From the cell containing the given text, extract its center point as [x, y] coordinate. 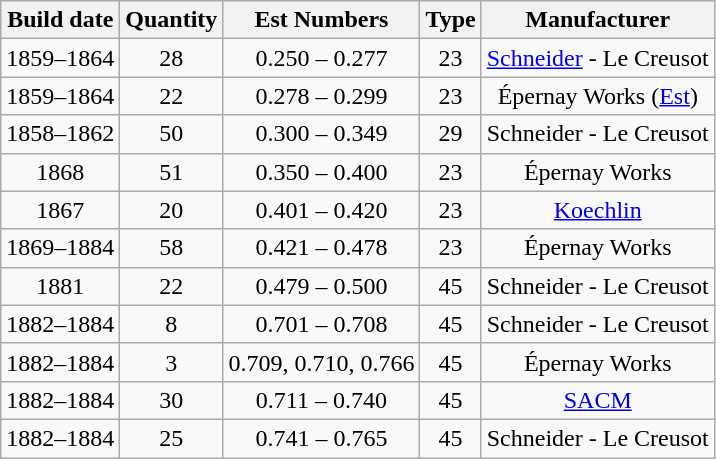
0.350 – 0.400 [322, 172]
Manufacturer [598, 20]
20 [172, 210]
0.250 – 0.277 [322, 58]
Quantity [172, 20]
0.701 – 0.708 [322, 324]
Koechlin [598, 210]
51 [172, 172]
Épernay Works (Est) [598, 96]
0.709, 0.710, 0.766 [322, 362]
0.401 – 0.420 [322, 210]
8 [172, 324]
1867 [60, 210]
50 [172, 134]
1858–1862 [60, 134]
28 [172, 58]
0.300 – 0.349 [322, 134]
1869–1884 [60, 248]
0.421 – 0.478 [322, 248]
25 [172, 438]
0.711 – 0.740 [322, 400]
29 [450, 134]
1881 [60, 286]
Est Numbers [322, 20]
Type [450, 20]
58 [172, 248]
SACM [598, 400]
Build date [60, 20]
0.479 – 0.500 [322, 286]
0.278 – 0.299 [322, 96]
0.741 – 0.765 [322, 438]
3 [172, 362]
1868 [60, 172]
30 [172, 400]
